Pinpoint the cell where the given text exists, returning its (x, y) midpoint coordinate. 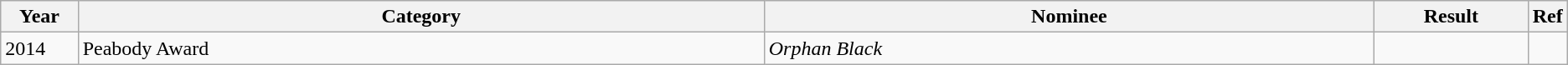
Result (1452, 17)
Orphan Black (1069, 48)
Category (420, 17)
Year (39, 17)
2014 (39, 48)
Peabody Award (420, 48)
Ref (1548, 17)
Nominee (1069, 17)
